Identify which cell holds the provided text, then report its (X, Y) central coordinate. 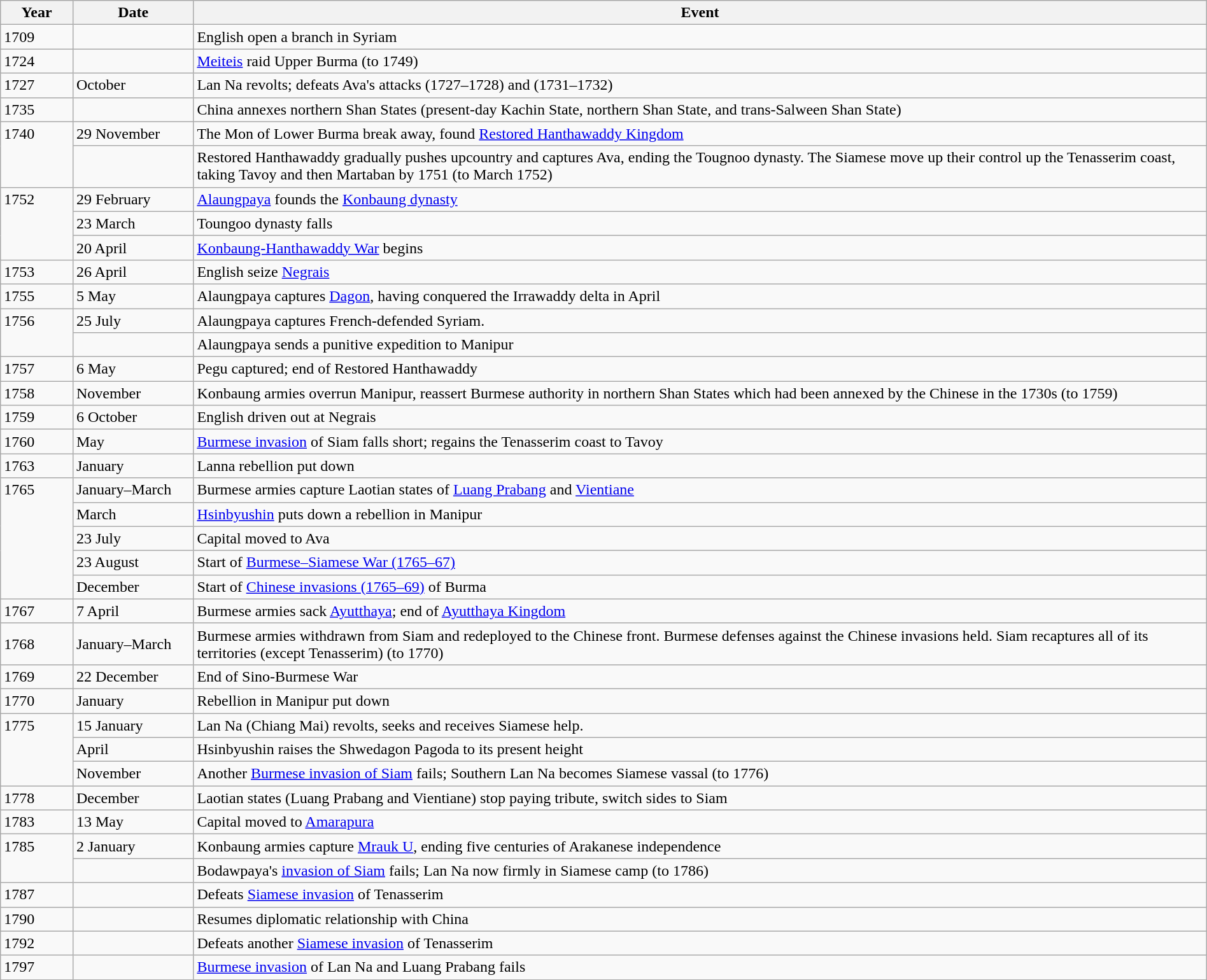
Lan Na (Chiang Mai) revolts, seeks and receives Siamese help. (700, 725)
1759 (37, 417)
Start of Chinese invasions (1765–69) of Burma (700, 587)
23 July (132, 538)
Burmese invasion of Siam falls short; regains the Tenasserim coast to Tavoy (700, 442)
Meiteis raid Upper Burma (to 1749) (700, 61)
Alaungpaya captures Dagon, having conquered the Irrawaddy delta in April (700, 296)
1768 (37, 644)
The Mon of Lower Burma break away, found Restored Hanthawaddy Kingdom (700, 134)
Bodawpaya's invasion of Siam fails; Lan Na now firmly in Siamese camp (to 1786) (700, 871)
Hsinbyushin puts down a rebellion in Manipur (700, 514)
Defeats Siamese invasion of Tenasserim (700, 895)
29 February (132, 199)
25 July (132, 320)
Capital moved to Amarapura (700, 822)
7 April (132, 611)
Konbaung armies overrun Manipur, reassert Burmese authority in northern Shan States which had been annexed by the Chinese in the 1730s (to 1759) (700, 393)
Start of Burmese–Siamese War (1765–67) (700, 563)
1763 (37, 466)
Burmese armies capture Laotian states of Luang Prabang and Vientiane (700, 490)
1755 (37, 296)
Alaungpaya captures French-defended Syriam. (700, 320)
1758 (37, 393)
1735 (37, 109)
1785 (37, 858)
1757 (37, 369)
English open a branch in Syriam (700, 37)
Date (132, 13)
Rebellion in Manipur put down (700, 701)
1709 (37, 37)
1765 (37, 538)
1756 (37, 332)
China annexes northern Shan States (present-day Kachin State, northern Shan State, and trans-Salween Shan State) (700, 109)
May (132, 442)
1797 (37, 967)
1740 (37, 154)
Alaungpaya founds the Konbaung dynasty (700, 199)
1767 (37, 611)
Defeats another Siamese invasion of Tenasserim (700, 943)
2 January (132, 846)
26 April (132, 272)
1775 (37, 749)
Alaungpaya sends a punitive expedition to Manipur (700, 345)
April (132, 750)
Konbaung-Hanthawaddy War begins (700, 248)
Toungoo dynasty falls (700, 223)
Hsinbyushin raises the Shwedagon Pagoda to its present height (700, 750)
1724 (37, 61)
1752 (37, 223)
23 August (132, 563)
23 March (132, 223)
March (132, 514)
English seize Negrais (700, 272)
22 December (132, 676)
6 May (132, 369)
1792 (37, 943)
1760 (37, 442)
1770 (37, 701)
6 October (132, 417)
Another Burmese invasion of Siam fails; Southern Lan Na becomes Siamese vassal (to 1776) (700, 774)
Laotian states (Luang Prabang and Vientiane) stop paying tribute, switch sides to Siam (700, 798)
Burmese armies sack Ayutthaya; end of Ayutthaya Kingdom (700, 611)
1783 (37, 822)
15 January (132, 725)
13 May (132, 822)
Pegu captured; end of Restored Hanthawaddy (700, 369)
Capital moved to Ava (700, 538)
1753 (37, 272)
1787 (37, 895)
End of Sino-Burmese War (700, 676)
1778 (37, 798)
1727 (37, 85)
5 May (132, 296)
Event (700, 13)
Konbaung armies capture Mrauk U, ending five centuries of Arakanese independence (700, 846)
20 April (132, 248)
29 November (132, 134)
Year (37, 13)
Burmese invasion of Lan Na and Luang Prabang fails (700, 967)
October (132, 85)
1790 (37, 919)
Lan Na revolts; defeats Ava's attacks (1727–1728) and (1731–1732) (700, 85)
1769 (37, 676)
Lanna rebellion put down (700, 466)
English driven out at Negrais (700, 417)
Resumes diplomatic relationship with China (700, 919)
